Determine the (X, Y) coordinate at the center of the cell enclosing the given text.  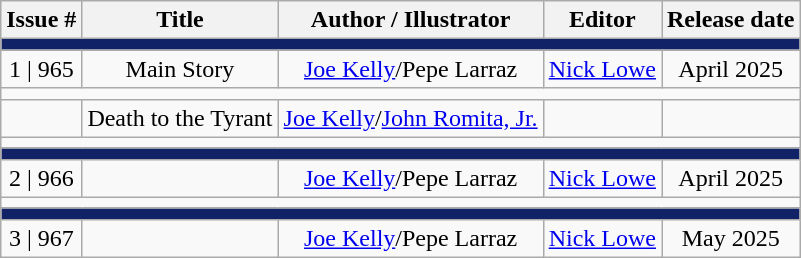
Author / Illustrator (410, 20)
Main Story (180, 69)
1 | 965 (42, 69)
Issue # (42, 20)
Release date (731, 20)
2 | 966 (42, 178)
May 2025 (731, 238)
Title (180, 20)
Editor (602, 20)
3 | 967 (42, 238)
Joe Kelly/John Romita, Jr. (410, 118)
Death to the Tyrant (180, 118)
